Locate the cell with the specified text and output its [X, Y] center coordinate. 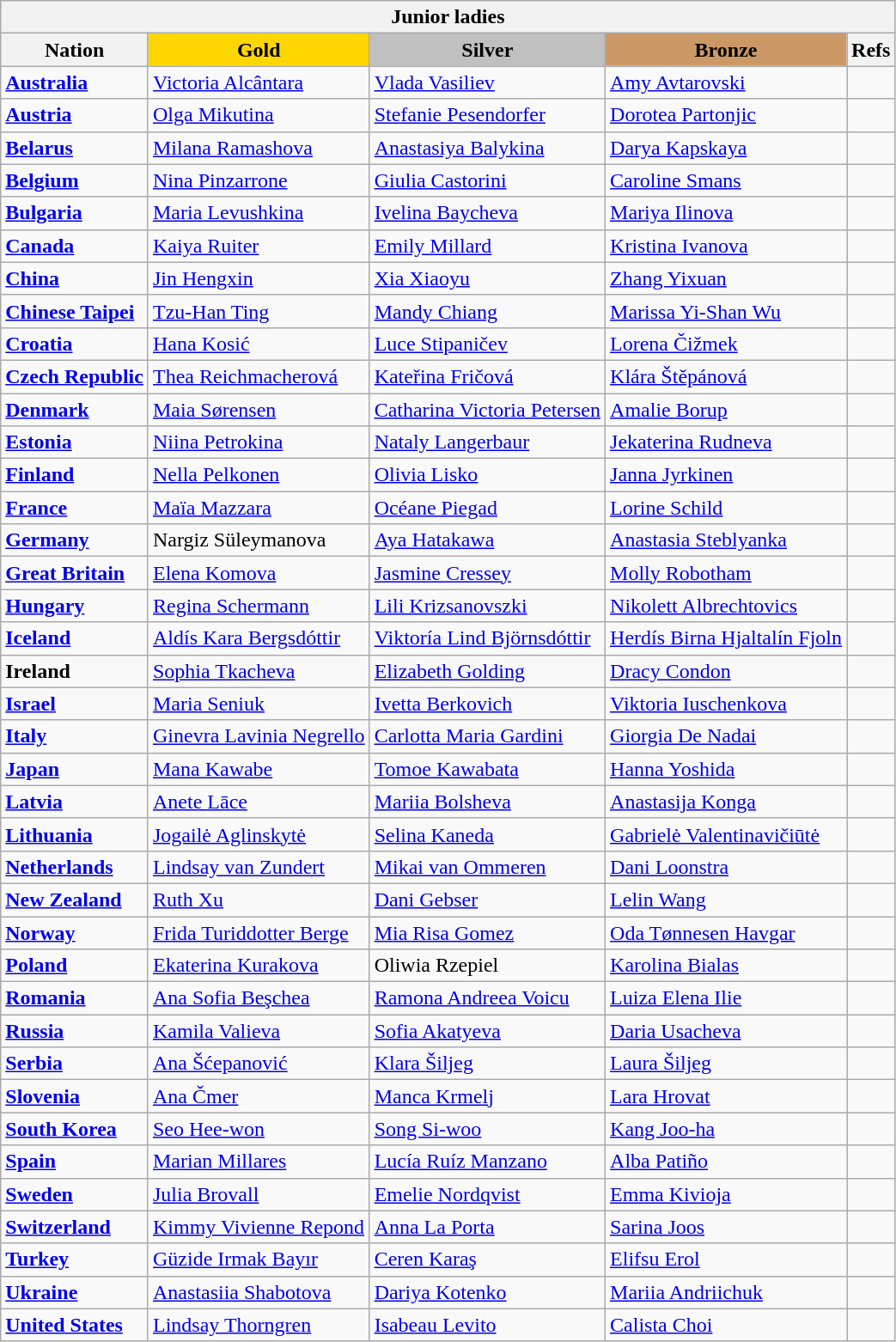
Gabrielė Valentinavičiūtė [727, 834]
Stefanie Pesendorfer [487, 115]
Karolina Bialas [727, 966]
Luiza Elena Ilie [727, 998]
New Zealand [75, 900]
Sweden [75, 1194]
Maïa Mazzara [259, 508]
Tzu-Han Ting [259, 311]
Ceren Karaş [487, 1260]
Jin Hengxin [259, 278]
Serbia [75, 1064]
Netherlands [75, 867]
Poland [75, 966]
Japan [75, 769]
Janna Jyrkinen [727, 475]
Ana Čmer [259, 1096]
Dani Gebser [487, 900]
Xia Xiaoyu [487, 278]
Lara Hrovat [727, 1096]
Ireland [75, 671]
Ruth Xu [259, 900]
South Korea [75, 1129]
Silver [487, 50]
Regina Schermann [259, 606]
Olivia Lisko [487, 475]
Giulia Castorini [487, 180]
Nella Pelkonen [259, 475]
Norway [75, 932]
Dariya Kotenko [487, 1292]
Viktoría Lind Björnsdóttir [487, 638]
Chinese Taipei [75, 311]
Denmark [75, 410]
Julia Brovall [259, 1194]
Nataly Langerbaur [487, 442]
Romania [75, 998]
Lucía Ruíz Manzano [487, 1162]
Anastasija Konga [727, 802]
Aya Hatakawa [487, 540]
Switzerland [75, 1227]
Israel [75, 704]
Anastasiia Shabotova [259, 1292]
Niina Petrokina [259, 442]
Alba Patiño [727, 1162]
Anna La Porta [487, 1227]
Amy Avtarovski [727, 82]
Marian Millares [259, 1162]
Lorine Schild [727, 508]
Mariia Bolsheva [487, 802]
Kristina Ivanova [727, 246]
Tomoe Kawabata [487, 769]
Lili Krizsanovszki [487, 606]
Estonia [75, 442]
Ekaterina Kurakova [259, 966]
Russia [75, 1031]
Kimmy Vivienne Repond [259, 1227]
Molly Robotham [727, 573]
Jogailė Aglinskytė [259, 834]
France [75, 508]
Zhang Yixuan [727, 278]
Maria Levushkina [259, 213]
Belgium [75, 180]
Turkey [75, 1260]
Hana Kosić [259, 344]
Anastasiya Balykina [487, 148]
Mariia Andriichuk [727, 1292]
Nina Pinzarrone [259, 180]
Croatia [75, 344]
Luce Stipaničev [487, 344]
Viktoria Iuschenkova [727, 704]
Finland [75, 475]
Selina Kaneda [487, 834]
Klára Štěpánová [727, 376]
Calista Choi [727, 1325]
Catharina Victoria Petersen [487, 410]
Australia [75, 82]
China [75, 278]
Isabeau Levito [487, 1325]
Lindsay van Zundert [259, 867]
Seo Hee-won [259, 1129]
Emma Kivioja [727, 1194]
Emelie Nordqvist [487, 1194]
Oda Tønnesen Havgar [727, 932]
Elifsu Erol [727, 1260]
Emily Millard [487, 246]
Thea Reichmacherová [259, 376]
Frida Turiddotter Berge [259, 932]
Lithuania [75, 834]
Mariya Ilinova [727, 213]
Güzide Irmak Bayır [259, 1260]
Italy [75, 736]
Lindsay Thorngren [259, 1325]
Junior ladies [448, 17]
Hungary [75, 606]
Laura Šiljeg [727, 1064]
Refs [871, 50]
Giorgia De Nadai [727, 736]
Ramona Andreea Voicu [487, 998]
Sarina Joos [727, 1227]
Ana Šćepanović [259, 1064]
Maia Sørensen [259, 410]
Nikolett Albrechtovics [727, 606]
Elena Komova [259, 573]
Iceland [75, 638]
Belarus [75, 148]
Aldís Kara Bergsdóttir [259, 638]
Milana Ramashova [259, 148]
Manca Krmelj [487, 1096]
Mia Risa Gomez [487, 932]
Ana Sofia Beşchea [259, 998]
Lelin Wang [727, 900]
Mana Kawabe [259, 769]
Daria Usacheva [727, 1031]
Czech Republic [75, 376]
Kateřina Fričová [487, 376]
Anete Lāce [259, 802]
Canada [75, 246]
Slovenia [75, 1096]
Amalie Borup [727, 410]
Olga Mikutina [259, 115]
Jasmine Cressey [487, 573]
Anastasia Steblyanka [727, 540]
Marissa Yi-Shan Wu [727, 311]
Lorena Čižmek [727, 344]
United States [75, 1325]
Dorotea Partonjic [727, 115]
Dracy Condon [727, 671]
Gold [259, 50]
Darya Kapskaya [727, 148]
Herdís Birna Hjaltalín Fjoln [727, 638]
Vlada Vasiliev [487, 82]
Carlotta Maria Gardini [487, 736]
Jekaterina Rudneva [727, 442]
Bulgaria [75, 213]
Ivetta Berkovich [487, 704]
Dani Loonstra [727, 867]
Ukraine [75, 1292]
Oliwia Rzepiel [487, 966]
Victoria Alcântara [259, 82]
Maria Seniuk [259, 704]
Kaiya Ruiter [259, 246]
Germany [75, 540]
Sofia Akatyeva [487, 1031]
Sophia Tkacheva [259, 671]
Great Britain [75, 573]
Mandy Chiang [487, 311]
Austria [75, 115]
Caroline Smans [727, 180]
Hanna Yoshida [727, 769]
Ivelina Baycheva [487, 213]
Kang Joo-ha [727, 1129]
Bronze [727, 50]
Nargiz Süleymanova [259, 540]
Mikai van Ommeren [487, 867]
Klara Šiljeg [487, 1064]
Spain [75, 1162]
Latvia [75, 802]
Ginevra Lavinia Negrello [259, 736]
Océane Piegad [487, 508]
Kamila Valieva [259, 1031]
Elizabeth Golding [487, 671]
Nation [75, 50]
Song Si-woo [487, 1129]
